Determine the [X, Y] coordinate at the center of the cell enclosing the given text.  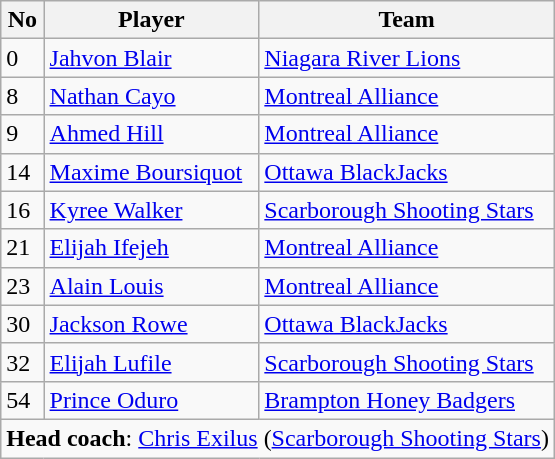
Ahmed Hill [152, 134]
32 [22, 362]
Kyree Walker [152, 210]
21 [22, 248]
Brampton Honey Badgers [407, 400]
Alain Louis [152, 286]
8 [22, 96]
Elijah Lufile [152, 362]
23 [22, 286]
0 [22, 58]
Nathan Cayo [152, 96]
Player [152, 20]
Jackson Rowe [152, 324]
No [22, 20]
9 [22, 134]
14 [22, 172]
Jahvon Blair [152, 58]
Maxime Boursiquot [152, 172]
Niagara River Lions [407, 58]
Head coach: Chris Exilus (Scarborough Shooting Stars) [278, 438]
30 [22, 324]
16 [22, 210]
Elijah Ifejeh [152, 248]
Team [407, 20]
54 [22, 400]
Prince Oduro [152, 400]
